Output the (x, y) coordinate of the center of the cell containing the given text.  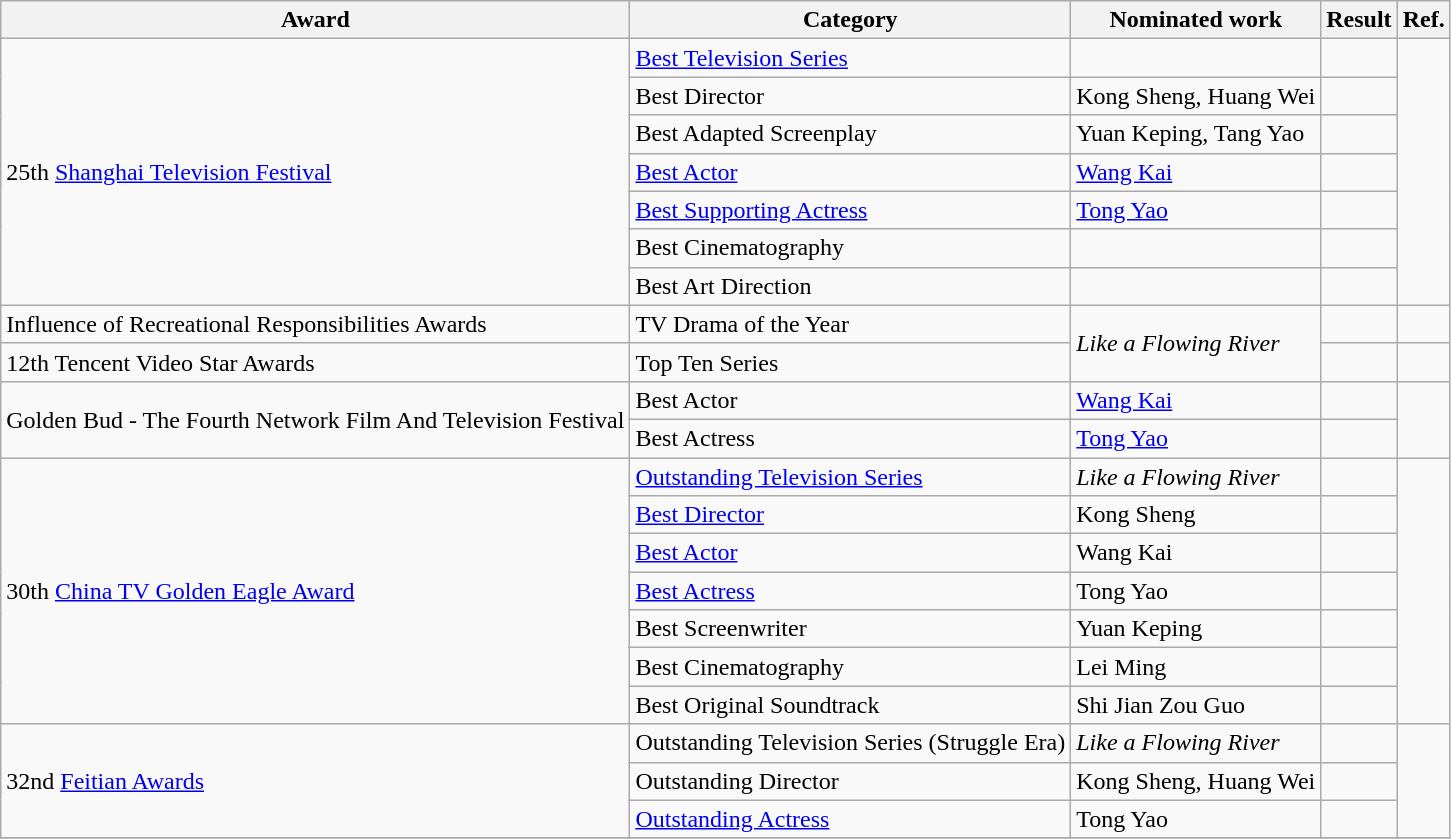
Yuan Keping, Tang Yao (1196, 134)
25th Shanghai Television Festival (316, 172)
Top Ten Series (850, 362)
Best Adapted Screenplay (850, 134)
Shi Jian Zou Guo (1196, 705)
TV Drama of the Year (850, 324)
Best Television Series (850, 58)
Outstanding Television Series (850, 477)
12th Tencent Video Star Awards (316, 362)
30th China TV Golden Eagle Award (316, 591)
32nd Feitian Awards (316, 781)
Ref. (1424, 20)
Golden Bud - The Fourth Network Film And Television Festival (316, 419)
Best Original Soundtrack (850, 705)
Result (1359, 20)
Outstanding Television Series (Struggle Era) (850, 743)
Outstanding Director (850, 781)
Outstanding Actress (850, 819)
Kong Sheng (1196, 515)
Award (316, 20)
Nominated work (1196, 20)
Lei Ming (1196, 667)
Best Supporting Actress (850, 210)
Yuan Keping (1196, 629)
Influence of Recreational Responsibilities Awards (316, 324)
Best Screenwriter (850, 629)
Best Art Direction (850, 286)
Category (850, 20)
